Pinpoint the cell where the given text exists, returning its (X, Y) midpoint coordinate. 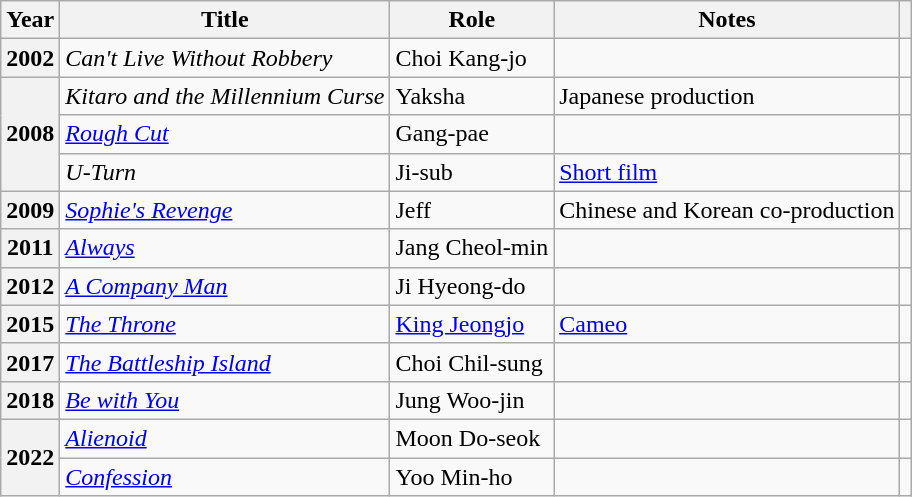
2015 (30, 324)
The Throne (225, 324)
The Battleship Island (225, 362)
King Jeongjo (472, 324)
Rough Cut (225, 134)
Always (225, 248)
2017 (30, 362)
Moon Do-seok (472, 438)
Yoo Min-ho (472, 477)
Cameo (727, 324)
Choi Kang-jo (472, 58)
Gang-pae (472, 134)
Sophie's Revenge (225, 210)
Jeff (472, 210)
U-Turn (225, 172)
Role (472, 20)
2009 (30, 210)
2012 (30, 286)
Choi Chil-sung (472, 362)
2022 (30, 457)
2011 (30, 248)
Notes (727, 20)
Yaksha (472, 96)
Chinese and Korean co-production (727, 210)
Title (225, 20)
Short film (727, 172)
Japanese production (727, 96)
Confession (225, 477)
Alienoid (225, 438)
2008 (30, 134)
Jang Cheol-min (472, 248)
Be with You (225, 400)
Year (30, 20)
Jung Woo-jin (472, 400)
Ji Hyeong-do (472, 286)
Can't Live Without Robbery (225, 58)
Ji-sub (472, 172)
Kitaro and the Millennium Curse (225, 96)
2002 (30, 58)
2018 (30, 400)
A Company Man (225, 286)
